Detect which cell encompasses the target text, then output its [X, Y] center coordinate. 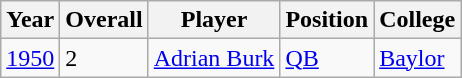
Year [30, 20]
2 [104, 58]
Player [214, 20]
1950 [30, 58]
Baylor [418, 58]
Adrian Burk [214, 58]
Overall [104, 20]
College [418, 20]
QB [327, 58]
Position [327, 20]
